Determine the [x, y] coordinate at the center of the cell enclosing the given text.  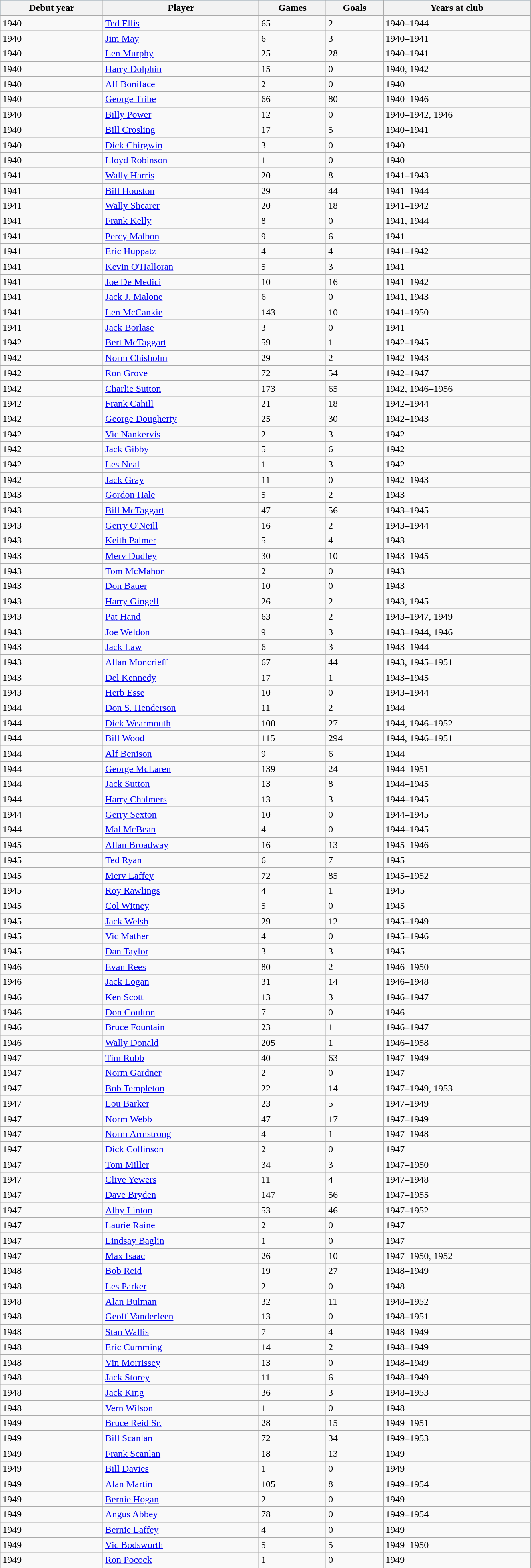
Frank Scanlan [181, 1454]
Bert McTaggart [181, 343]
66 [293, 99]
Tom McMahon [181, 571]
1943–1944, 1946 [457, 632]
Gordon Hale [181, 495]
Harry Chalmers [181, 799]
Wally Donald [181, 1043]
Bill Davies [181, 1469]
Billy Power [181, 114]
Bob Reid [181, 1271]
Alf Benison [181, 754]
Allan Broadway [181, 845]
Dick Wearmouth [181, 723]
32 [293, 1301]
Alby Linton [181, 1210]
Vin Morrissey [181, 1362]
1947–1950, 1952 [457, 1256]
1940–1946 [457, 99]
1947–1949, 1953 [457, 1088]
Len McCankie [181, 312]
1949–1953 [457, 1438]
Kevin O'Halloran [181, 267]
Charlie Sutton [181, 388]
Jack Borlase [181, 327]
Jim May [181, 38]
147 [293, 1195]
Vic Mather [181, 936]
21 [293, 403]
Jack King [181, 1392]
Lloyd Robinson [181, 160]
Years at club [457, 8]
Bill Crosling [181, 130]
Percy Malbon [181, 236]
Les Parker [181, 1286]
Del Kennedy [181, 678]
Lou Barker [181, 1103]
1943, 1945–1951 [457, 662]
Ken Scott [181, 997]
Les Neal [181, 465]
Jack Welsh [181, 921]
Bob Templeton [181, 1088]
139 [293, 769]
Jack Gray [181, 480]
Wally Harris [181, 175]
Goals [354, 8]
Norm Chisholm [181, 358]
Vic Nankervis [181, 434]
Debut year [52, 8]
1942, 1946–1956 [457, 388]
Mal McBean [181, 830]
Jack Sutton [181, 784]
115 [293, 738]
Bill McTaggart [181, 510]
Bill Houston [181, 191]
1948–1953 [457, 1392]
1945–1949 [457, 921]
Player [181, 8]
Ron Pocock [181, 1560]
Norm Webb [181, 1119]
85 [354, 875]
Ted Ellis [181, 23]
Harry Gingell [181, 601]
Vern Wilson [181, 1408]
Bill Scanlan [181, 1438]
Joe Weldon [181, 632]
Gerry Sexton [181, 814]
Angus Abbey [181, 1514]
31 [293, 982]
54 [354, 373]
Jack Logan [181, 982]
1948–1951 [457, 1317]
Joe De Medici [181, 282]
Bruce Reid Sr. [181, 1423]
Norm Armstrong [181, 1134]
67 [293, 662]
Dave Bryden [181, 1195]
Tom Miller [181, 1165]
Alan Martin [181, 1484]
78 [293, 1514]
Jack Law [181, 647]
1946–1958 [457, 1043]
36 [293, 1392]
46 [354, 1210]
1941–1943 [457, 175]
Roy Rawlings [181, 890]
Eric Cumming [181, 1347]
Alf Boniface [181, 84]
Eric Huppatz [181, 251]
1946–1948 [457, 982]
Wally Shearer [181, 206]
1947–1955 [457, 1195]
Games [293, 8]
1944–1951 [457, 769]
1941, 1944 [457, 221]
Vic Bodsworth [181, 1545]
Max Isaac [181, 1256]
Jack J. Malone [181, 297]
143 [293, 312]
Dan Taylor [181, 952]
1943–1947, 1949 [457, 616]
Bruce Fountain [181, 1027]
1942–1947 [457, 373]
1946–1950 [457, 967]
Bill Wood [181, 738]
1945–1952 [457, 875]
40 [293, 1058]
53 [293, 1210]
Merv Laffey [181, 875]
1940, 1942 [457, 69]
Merv Dudley [181, 556]
Dick Collinson [181, 1149]
1947–1952 [457, 1210]
1941–1950 [457, 312]
Frank Cahill [181, 403]
Ted Ryan [181, 860]
Stan Wallis [181, 1332]
Don Bauer [181, 586]
173 [293, 388]
Bernie Laffey [181, 1530]
1948–1952 [457, 1301]
Ron Grove [181, 373]
Don S. Henderson [181, 708]
Jack Gibby [181, 449]
Herb Esse [181, 693]
1949–1950 [457, 1545]
Evan Rees [181, 967]
1943, 1945 [457, 601]
Col Witney [181, 906]
Jack Storey [181, 1377]
Frank Kelly [181, 221]
Keith Palmer [181, 541]
24 [354, 769]
1940–1944 [457, 23]
Alan Bulman [181, 1301]
Don Coulton [181, 1012]
205 [293, 1043]
1942–1945 [457, 343]
Lindsay Baglin [181, 1241]
George McLaren [181, 769]
Harry Dolphin [181, 69]
105 [293, 1484]
Clive Yewers [181, 1180]
Pat Hand [181, 616]
1942–1944 [457, 403]
1944, 1946–1951 [457, 738]
1947–1950 [457, 1165]
294 [354, 738]
Allan Moncrieff [181, 662]
19 [293, 1271]
1949–1951 [457, 1423]
1940–1942, 1946 [457, 114]
Laurie Raine [181, 1225]
1941–1944 [457, 191]
Norm Gardner [181, 1073]
Dick Chirgwin [181, 145]
Geoff Vanderfeen [181, 1317]
1944, 1946–1952 [457, 723]
59 [293, 343]
Bernie Hogan [181, 1499]
Gerry O'Neill [181, 525]
George Tribe [181, 99]
1941, 1943 [457, 297]
100 [293, 723]
Len Murphy [181, 54]
Tim Robb [181, 1058]
22 [293, 1088]
George Dougherty [181, 419]
